For the text-containing cell, return its midpoint in [X, Y] coordinate format. 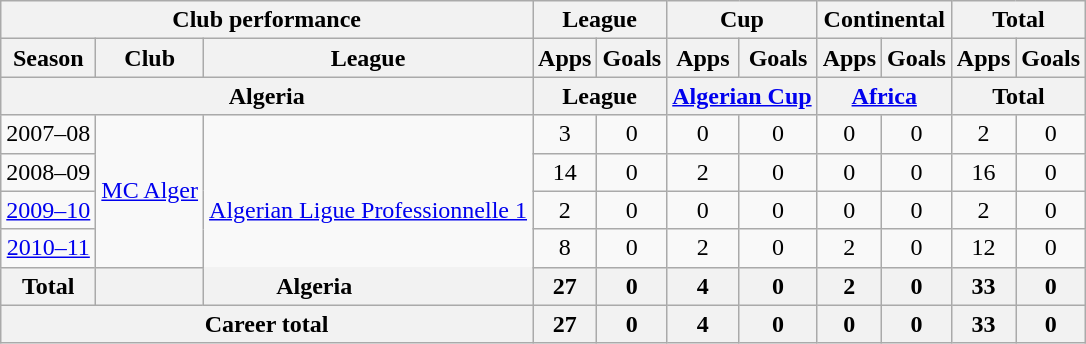
2007–08 [48, 134]
2009–10 [48, 210]
2010–11 [48, 248]
16 [983, 172]
12 [983, 248]
Club performance [267, 20]
Cup [742, 20]
Career total [267, 324]
8 [565, 248]
14 [565, 172]
Algerian Ligue Professionnelle 1 [368, 210]
Africa [884, 96]
Continental [884, 20]
Club [150, 58]
2008–09 [48, 172]
MC Alger [150, 191]
Algerian Cup [742, 96]
3 [565, 134]
Season [48, 58]
